Find where the given text appears and provide that cell's center as [X, Y] coordinate. 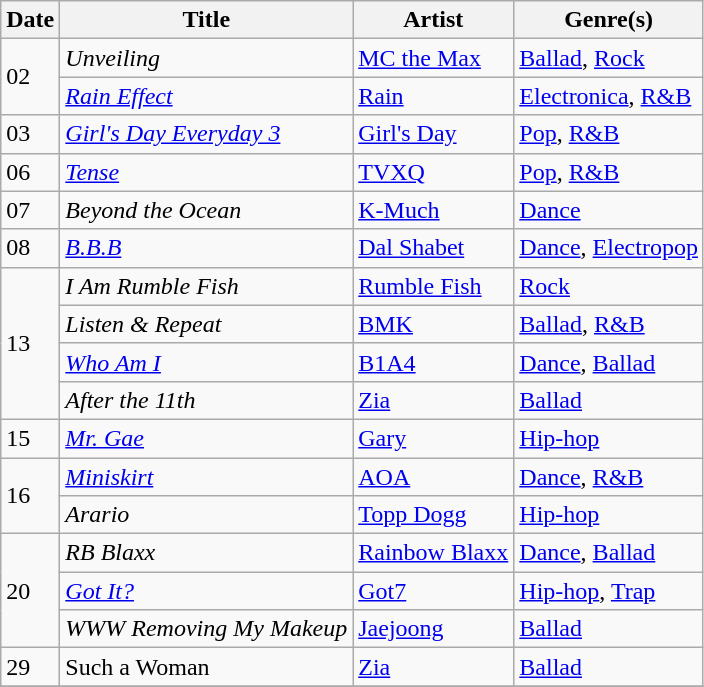
Rainbow Blaxx [434, 553]
Title [206, 20]
16 [30, 496]
Miniskirt [206, 477]
Rock [609, 286]
BMK [434, 324]
Hip-hop, Trap [609, 591]
03 [30, 134]
07 [30, 210]
29 [30, 667]
Such a Woman [206, 667]
Dance, Electropop [609, 248]
Rumble Fish [434, 286]
Tense [206, 172]
TVXQ [434, 172]
Mr. Gae [206, 438]
Dance [609, 210]
15 [30, 438]
02 [30, 77]
Arario [206, 515]
Gary [434, 438]
Listen & Repeat [206, 324]
Electronica, R&B [609, 96]
Got It? [206, 591]
Unveiling [206, 58]
K-Much [434, 210]
Ballad, R&B [609, 324]
WWW Removing My Makeup [206, 629]
Girl's Day Everyday 3 [206, 134]
B.B.B [206, 248]
Dal Shabet [434, 248]
Beyond the Ocean [206, 210]
Dance, R&B [609, 477]
AOA [434, 477]
Rain [434, 96]
After the 11th [206, 400]
13 [30, 343]
Got7 [434, 591]
Genre(s) [609, 20]
06 [30, 172]
RB Blaxx [206, 553]
Girl's Day [434, 134]
Jaejoong [434, 629]
MC the Max [434, 58]
B1A4 [434, 362]
I Am Rumble Fish [206, 286]
Rain Effect [206, 96]
Ballad, Rock [609, 58]
20 [30, 591]
Topp Dogg [434, 515]
08 [30, 248]
Who Am I [206, 362]
Artist [434, 20]
Date [30, 20]
